From the cell containing the given text, extract its center point as (x, y) coordinate. 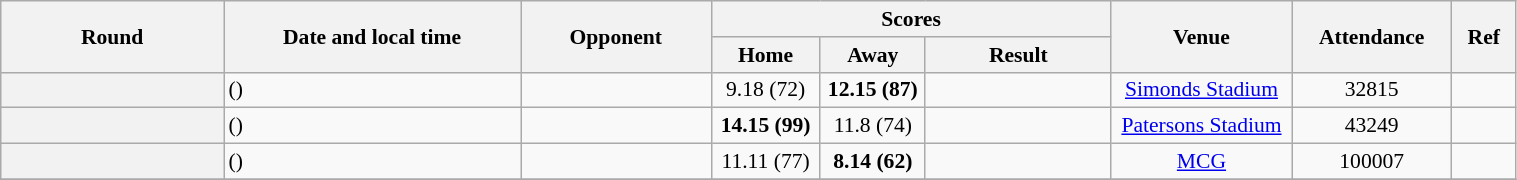
9.18 (72) (766, 90)
100007 (1372, 162)
MCG (1202, 162)
Result (1018, 55)
Round (112, 36)
8.14 (62) (872, 162)
11.11 (77) (766, 162)
Patersons Stadium (1202, 126)
Away (872, 55)
Scores (911, 19)
12.15 (87) (872, 90)
32815 (1372, 90)
Venue (1202, 36)
11.8 (74) (872, 126)
Ref (1484, 36)
43249 (1372, 126)
Date and local time (372, 36)
Home (766, 55)
Opponent (616, 36)
Attendance (1372, 36)
14.15 (99) (766, 126)
Simonds Stadium (1202, 90)
